Identify which cell holds the provided text, then report its (x, y) central coordinate. 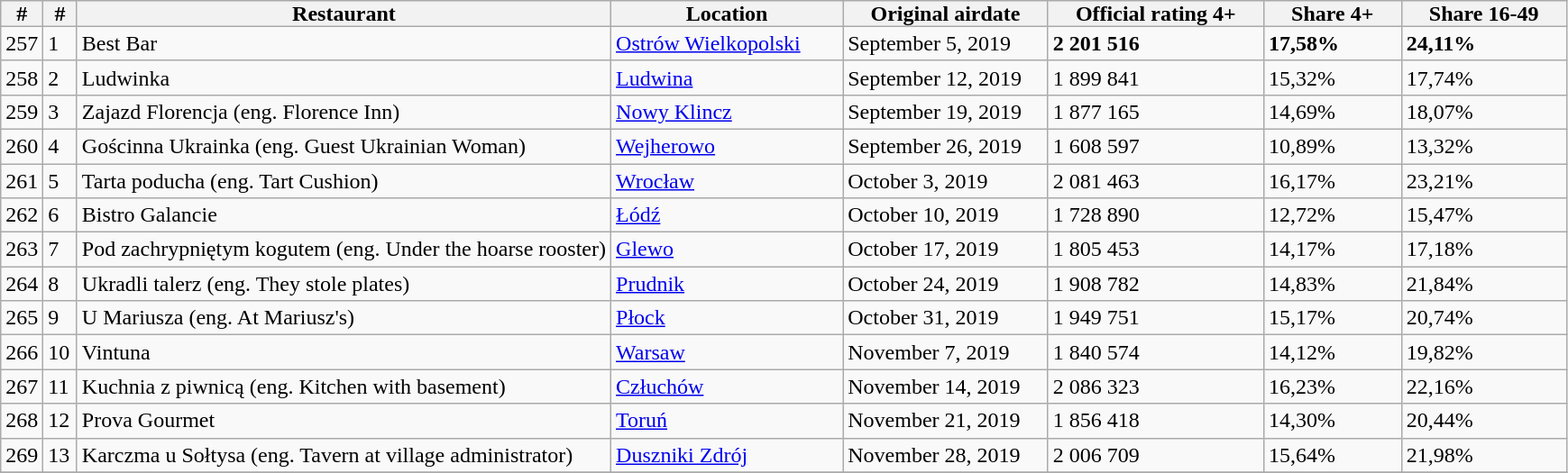
2 081 463 (1156, 181)
21,98% (1484, 455)
266 (22, 352)
12 (60, 421)
257 (22, 43)
Ostrów Wielkopolski (727, 43)
Człuchów (727, 387)
24,11% (1484, 43)
October 31, 2019 (945, 318)
1 805 453 (1156, 250)
262 (22, 215)
1 877 165 (1156, 112)
14,83% (1333, 284)
2 006 709 (1156, 455)
November 14, 2019 (945, 387)
261 (22, 181)
12,72% (1333, 215)
17,74% (1484, 77)
15,64% (1333, 455)
17,58% (1333, 43)
268 (22, 421)
Vintuna (344, 352)
264 (22, 284)
Original airdate (945, 14)
Warsaw (727, 352)
Restaurant (344, 14)
Kuchnia z piwnicą (eng. Kitchen with basement) (344, 387)
Share 16-49 (1484, 14)
1 856 418 (1156, 421)
September 26, 2019 (945, 146)
Official rating 4+ (1156, 14)
Share 4+ (1333, 14)
17,18% (1484, 250)
Tarta poducha (eng. Tart Cushion) (344, 181)
Wejherowo (727, 146)
5 (60, 181)
2 086 323 (1156, 387)
Płock (727, 318)
November 28, 2019 (945, 455)
15,47% (1484, 215)
1 949 751 (1156, 318)
Bistro Galancie (344, 215)
Best Bar (344, 43)
October 24, 2019 (945, 284)
14,12% (1333, 352)
7 (60, 250)
21,84% (1484, 284)
October 10, 2019 (945, 215)
259 (22, 112)
1 728 890 (1156, 215)
23,21% (1484, 181)
November 21, 2019 (945, 421)
6 (60, 215)
10,89% (1333, 146)
11 (60, 387)
20,74% (1484, 318)
13 (60, 455)
1 908 782 (1156, 284)
Ludwina (727, 77)
October 3, 2019 (945, 181)
September 5, 2019 (945, 43)
19,82% (1484, 352)
16,23% (1333, 387)
14,30% (1333, 421)
14,17% (1333, 250)
15,17% (1333, 318)
Ukradli talerz (eng. They stole plates) (344, 284)
16,17% (1333, 181)
November 7, 2019 (945, 352)
Duszniki Zdrój (727, 455)
258 (22, 77)
Gościnna Ukrainka (eng. Guest Ukrainian Woman) (344, 146)
Toruń (727, 421)
2 (60, 77)
265 (22, 318)
14,69% (1333, 112)
U Mariusza (eng. At Mariusz's) (344, 318)
Prudnik (727, 284)
267 (22, 387)
15,32% (1333, 77)
18,07% (1484, 112)
10 (60, 352)
Pod zachrypniętym kogutem (eng. Under the hoarse rooster) (344, 250)
269 (22, 455)
Nowy Klincz (727, 112)
1 840 574 (1156, 352)
20,44% (1484, 421)
Prova Gourmet (344, 421)
13,32% (1484, 146)
September 12, 2019 (945, 77)
1 (60, 43)
Łódź (727, 215)
9 (60, 318)
260 (22, 146)
Ludwinka (344, 77)
263 (22, 250)
1 608 597 (1156, 146)
3 (60, 112)
8 (60, 284)
1 899 841 (1156, 77)
4 (60, 146)
Zajazd Florencja (eng. Florence Inn) (344, 112)
September 19, 2019 (945, 112)
2 201 516 (1156, 43)
22,16% (1484, 387)
Karczma u Sołtysa (eng. Tavern at village administrator) (344, 455)
October 17, 2019 (945, 250)
Location (727, 14)
Glewo (727, 250)
Wrocław (727, 181)
